Provide the [x, y] coordinate of the cell's center where the given text is located.  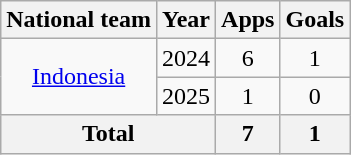
Year [186, 20]
0 [315, 96]
National team [79, 20]
Total [108, 134]
2025 [186, 96]
Indonesia [79, 77]
2024 [186, 58]
7 [248, 134]
Goals [315, 20]
6 [248, 58]
Apps [248, 20]
